Provide the (X, Y) coordinate of the cell's center where the given text is located.  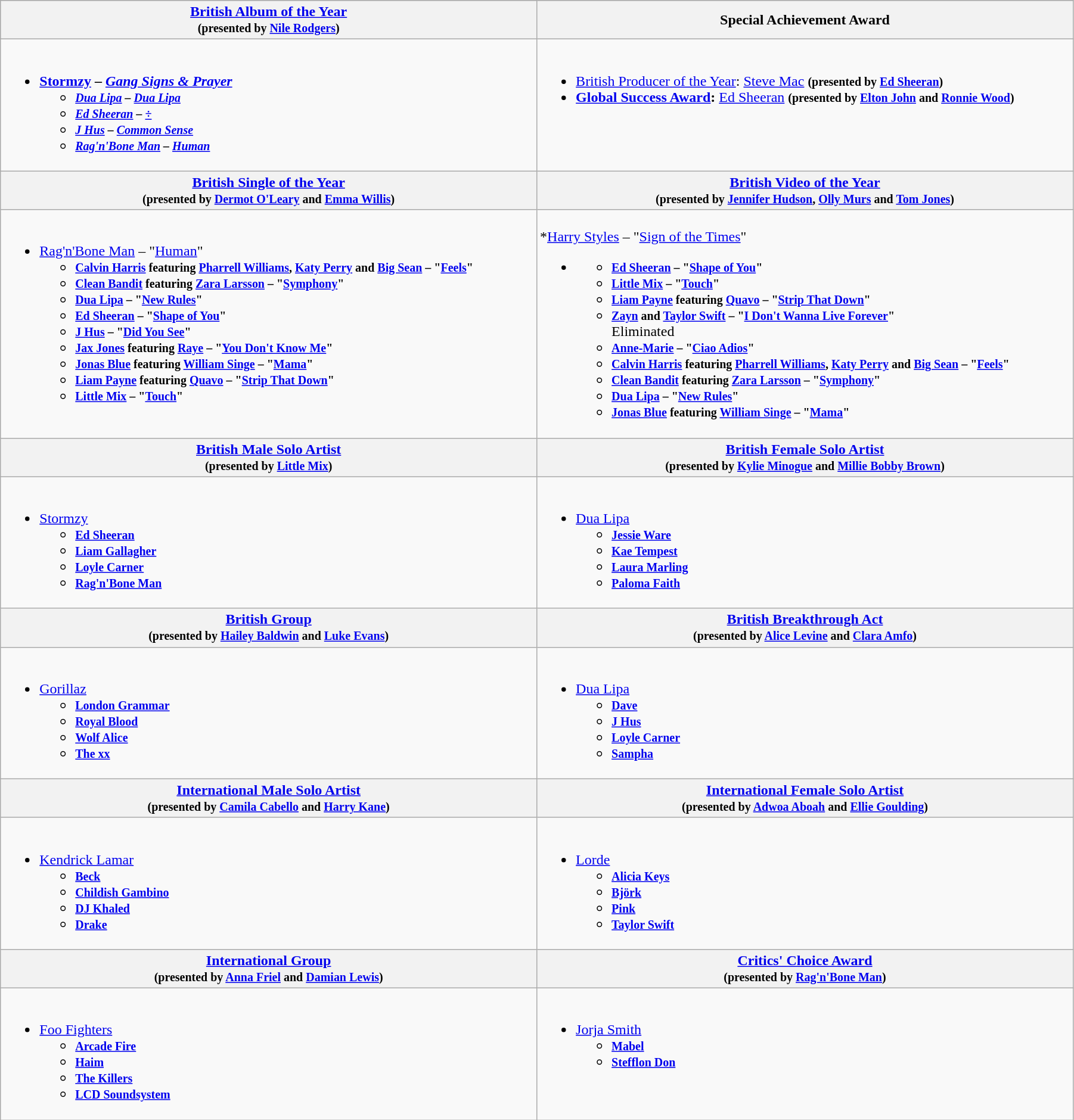
GorillazLondon GrammarRoyal BloodWolf AliceThe xx (269, 713)
Kendrick LamarBeckChildish GambinoDJ KhaledDrake (269, 883)
British Video of the Year(presented by Jennifer Hudson, Olly Murs and Tom Jones) (805, 191)
British Group(presented by Hailey Baldwin and Luke Evans) (269, 628)
British Single of the Year(presented by Dermot O'Leary and Emma Willis) (269, 191)
Special Achievement Award (805, 20)
Foo FightersArcade FireHaimThe KillersLCD Soundsystem (269, 1053)
Critics' Choice Award(presented by Rag'n'Bone Man) (805, 969)
Dua LipaDaveJ HusLoyle CarnerSampha (805, 713)
British Male Solo Artist(presented by Little Mix) (269, 458)
Jorja SmithMabelStefflon Don (805, 1053)
British Breakthrough Act(presented by Alice Levine and Clara Amfo) (805, 628)
LordeAlicia KeysBjörkPinkTaylor Swift (805, 883)
British Female Solo Artist(presented by Kylie Minogue and Millie Bobby Brown) (805, 458)
International Group(presented by Anna Friel and Damian Lewis) (269, 969)
British Producer of the Year: Steve Mac (presented by Ed Sheeran)Global Success Award: Ed Sheeran (presented by Elton John and Ronnie Wood) (805, 105)
Dua LipaJessie WareKae TempestLaura MarlingPaloma Faith (805, 542)
International Female Solo Artist(presented by Adwoa Aboah and Ellie Goulding) (805, 798)
StormzyEd SheeranLiam GallagherLoyle CarnerRag'n'Bone Man (269, 542)
International Male Solo Artist(presented by Camila Cabello and Harry Kane) (269, 798)
British Album of the Year(presented by Nile Rodgers) (269, 20)
Stormzy – Gang Signs & PrayerDua Lipa – Dua LipaEd Sheeran – ÷J Hus – Common SenseRag'n'Bone Man – Human (269, 105)
